For the text-containing cell, return its midpoint in (X, Y) coordinate format. 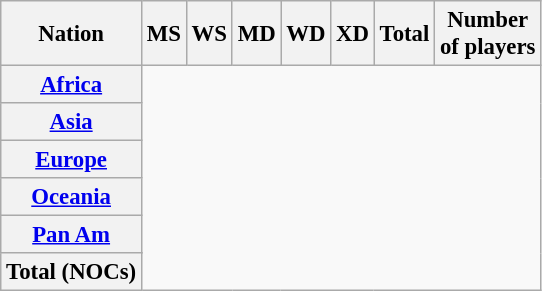
Africa (72, 85)
MD (256, 34)
Nation (72, 34)
Pan Am (72, 235)
Asia (72, 122)
Total (404, 34)
MS (164, 34)
XD (353, 34)
Numberof players (488, 34)
WD (306, 34)
WS (209, 34)
Oceania (72, 197)
Europe (72, 160)
